Return (x, y) of the center of cell containing provided text 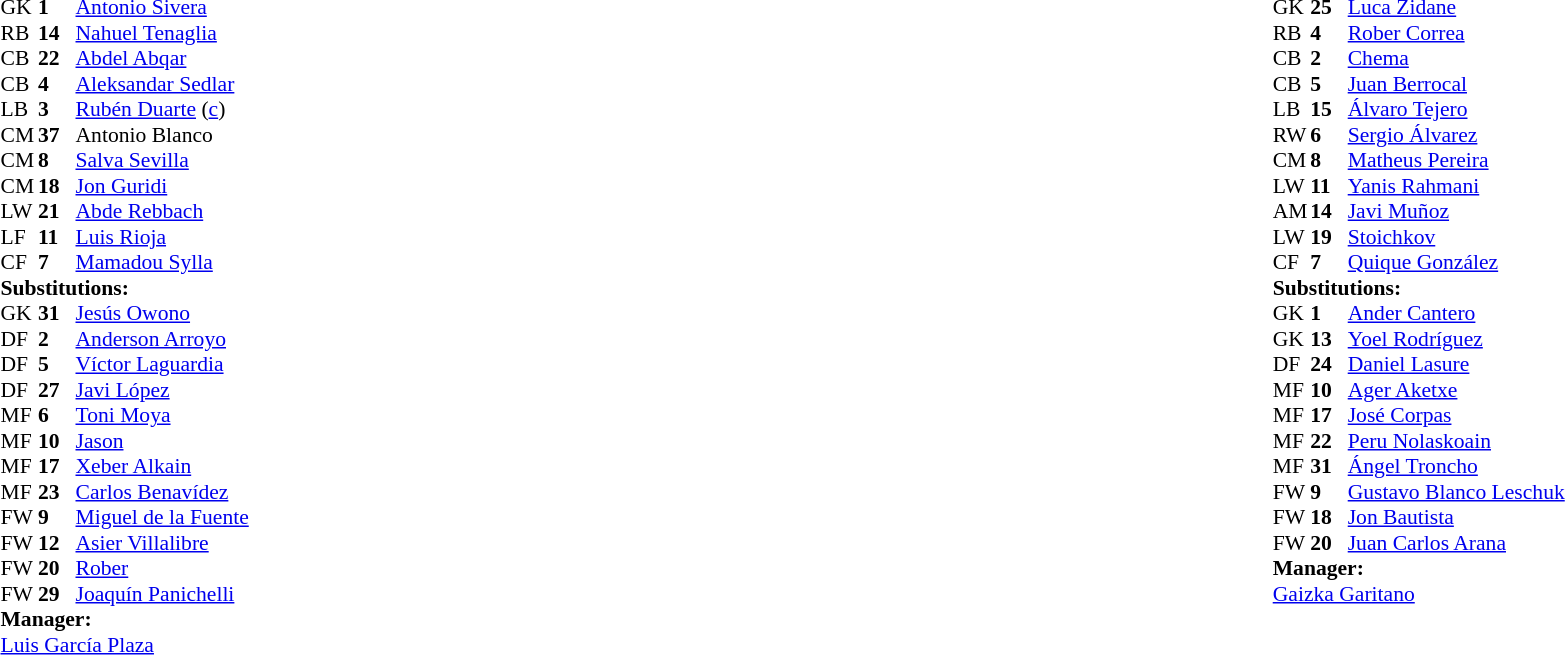
Daniel Lasure (1456, 365)
Víctor Laguardia (162, 365)
Aleksandar Sedlar (162, 84)
13 (1329, 339)
Quique González (1456, 263)
3 (57, 109)
Javi López (162, 390)
Rober (162, 569)
Matheus Pereira (1456, 161)
Joaquín Panichelli (162, 594)
Gustavo Blanco Leschuk (1456, 492)
12 (57, 543)
Jason (162, 441)
Stoichkov (1456, 237)
Yanis Rahmani (1456, 186)
Peru Nolaskoain (1456, 441)
Javi Muñoz (1456, 211)
Toni Moya (162, 415)
Abde Rebbach (162, 211)
Yoel Rodríguez (1456, 339)
Abdel Abqar (162, 59)
29 (57, 594)
Gaizka Garitano (1419, 594)
Anderson Arroyo (162, 339)
21 (57, 211)
Juan Carlos Arana (1456, 543)
Jon Guridi (162, 186)
1 (1329, 313)
37 (57, 135)
LF (19, 237)
27 (57, 390)
Jesús Owono (162, 313)
Jon Bautista (1456, 517)
Ander Cantero (1456, 313)
15 (1329, 109)
23 (57, 492)
Nahuel Tenaglia (162, 33)
Ángel Troncho (1456, 467)
Juan Berrocal (1456, 84)
Sergio Álvarez (1456, 135)
Xeber Alkain (162, 467)
24 (1329, 365)
Salva Sevilla (162, 161)
Miguel de la Fuente (162, 517)
Álvaro Tejero (1456, 109)
Asier Villalibre (162, 543)
José Corpas (1456, 415)
Rober Correa (1456, 33)
Rubén Duarte (c) (162, 109)
Luis Rioja (162, 237)
Mamadou Sylla (162, 263)
Chema (1456, 59)
Antonio Blanco (162, 135)
RW (1292, 135)
Carlos Benavídez (162, 492)
19 (1329, 237)
Ager Aketxe (1456, 390)
AM (1292, 211)
